Return the (x, y) coordinate for the center point of the cell that contains the specified text.  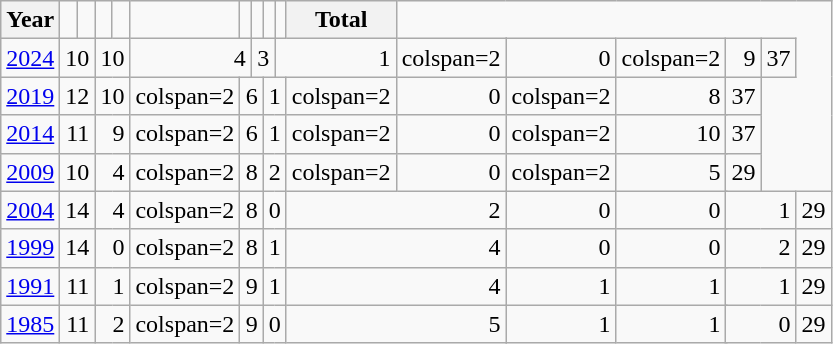
12 (78, 96)
2024 (30, 58)
2004 (30, 210)
3 (262, 58)
2009 (30, 172)
1999 (30, 248)
1985 (30, 324)
Year (30, 20)
2019 (30, 96)
Total (341, 20)
2014 (30, 134)
1991 (30, 286)
